Locate the cell with the specified text and output its (X, Y) center coordinate. 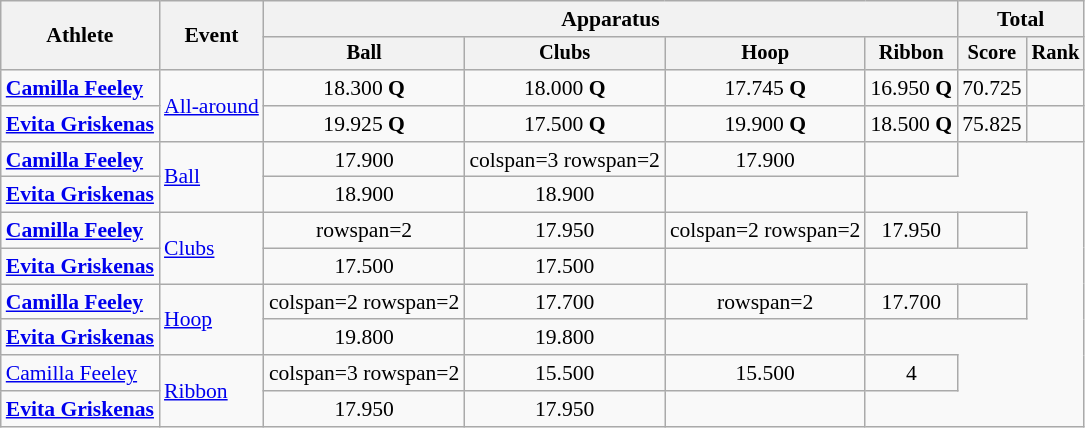
Event (212, 36)
Athlete (80, 36)
19.900 Q (766, 124)
70.725 (992, 88)
17.745 Q (766, 88)
16.950 Q (911, 88)
All-around (212, 106)
Score (992, 54)
19.925 Q (364, 124)
Total (1020, 19)
Apparatus (610, 19)
Rank (1056, 54)
18.300 Q (364, 88)
17.500 Q (564, 124)
18.500 Q (911, 124)
4 (911, 373)
18.000 Q (564, 88)
75.825 (992, 124)
